Return [x, y] of the center of cell containing provided text 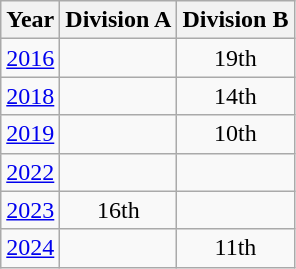
10th [236, 134]
2023 [30, 210]
Division A [118, 20]
2019 [30, 134]
2018 [30, 96]
19th [236, 58]
11th [236, 248]
Division B [236, 20]
14th [236, 96]
2016 [30, 58]
2022 [30, 172]
Year [30, 20]
2024 [30, 248]
16th [118, 210]
